Detect which cell encompasses the target text, then output its (x, y) center coordinate. 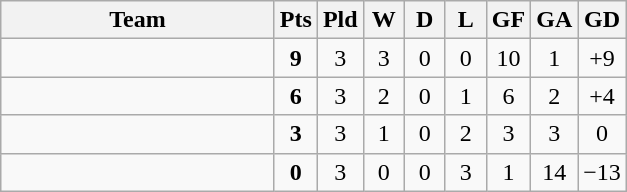
W (384, 20)
+9 (602, 58)
14 (554, 172)
9 (296, 58)
D (424, 20)
Pts (296, 20)
−13 (602, 172)
Team (138, 20)
10 (508, 58)
L (466, 20)
GD (602, 20)
GF (508, 20)
Pld (340, 20)
GA (554, 20)
+4 (602, 96)
